Pinpoint the cell where the given text exists, returning its [X, Y] midpoint coordinate. 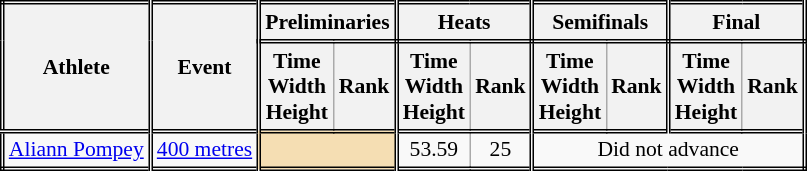
Aliann Pompey [76, 150]
400 metres [204, 150]
Did not advance [668, 150]
Preliminaries [328, 22]
Athlete [76, 67]
Final [736, 22]
Semifinals [600, 22]
Heats [464, 22]
25 [501, 150]
Event [204, 67]
53.59 [433, 150]
